Determine the [x, y] coordinate at the center of the cell enclosing the given text.  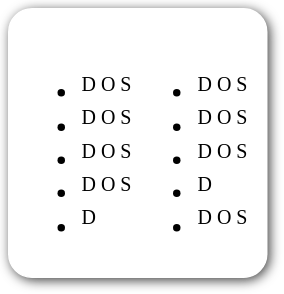
D O SD O SD O SD O SD [76, 142]
D O SD O SD O SDD O S [192, 142]
